Return [X, Y] of the center of cell containing provided text 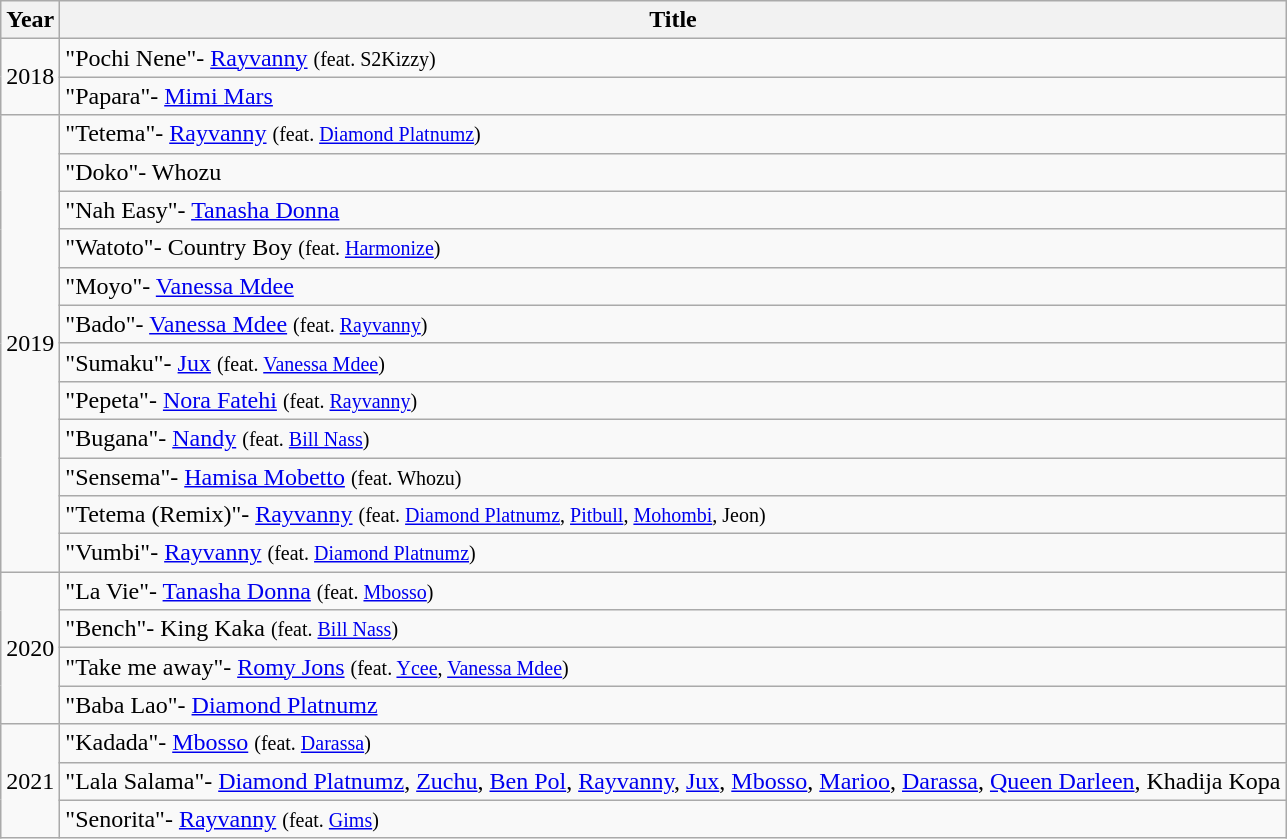
Year [30, 20]
"Bugana"- Nandy (feat. Bill Nass) [673, 438]
"Moyo"- Vanessa Mdee [673, 286]
Title [673, 20]
"La Vie"- Tanasha Donna (feat. Mbosso) [673, 591]
2020 [30, 648]
2019 [30, 344]
2021 [30, 781]
"Watoto"- Country Boy (feat. Harmonize) [673, 248]
"Senorita"- Rayvanny (feat. Gims) [673, 819]
"Doko"- Whozu [673, 172]
"Tetema (Remix)"- Rayvanny (feat. Diamond Platnumz, Pitbull, Mohombi, Jeon) [673, 515]
"Vumbi"- Rayvanny (feat. Diamond Platnumz) [673, 553]
"Sumaku"- Jux (feat. Vanessa Mdee) [673, 362]
"Take me away"- Romy Jons (feat. Ycee, Vanessa Mdee) [673, 667]
"Baba Lao"- Diamond Platnumz [673, 705]
"Tetema"- Rayvanny (feat. Diamond Platnumz) [673, 134]
"Bench"- King Kaka (feat. Bill Nass) [673, 629]
"Nah Easy"- Tanasha Donna [673, 210]
2018 [30, 77]
"Papara"- Mimi Mars [673, 96]
"Pepeta"- Nora Fatehi (feat. Rayvanny) [673, 400]
"Pochi Nene"- Rayvanny (feat. S2Kizzy) [673, 58]
"Bado"- Vanessa Mdee (feat. Rayvanny) [673, 324]
"Sensema"- Hamisa Mobetto (feat. Whozu) [673, 477]
"Kadada"- Mbosso (feat. Darassa) [673, 743]
"Lala Salama"- Diamond Platnumz, Zuchu, Ben Pol, Rayvanny, Jux, Mbosso, Marioo, Darassa, Queen Darleen, Khadija Kopa [673, 781]
